Output the (X, Y) coordinate of the center of the cell containing the given text.  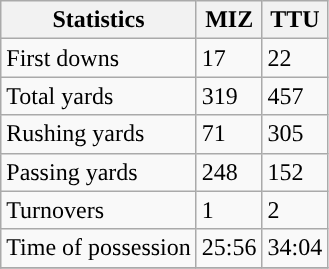
Total yards (99, 96)
25:56 (229, 248)
457 (295, 96)
1 (229, 210)
First downs (99, 58)
Turnovers (99, 210)
2 (295, 210)
Time of possession (99, 248)
152 (295, 172)
17 (229, 58)
Rushing yards (99, 134)
319 (229, 96)
22 (295, 58)
MIZ (229, 20)
Passing yards (99, 172)
34:04 (295, 248)
305 (295, 134)
248 (229, 172)
71 (229, 134)
TTU (295, 20)
Statistics (99, 20)
